Return [X, Y] of the center of cell containing provided text 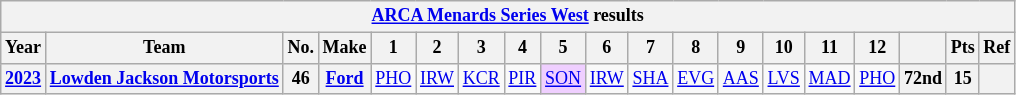
7 [650, 48]
11 [830, 48]
46 [300, 78]
1 [394, 48]
15 [962, 78]
2 [438, 48]
Year [24, 48]
KCR [481, 78]
6 [606, 48]
Lowden Jackson Motorsports [164, 78]
9 [740, 48]
Pts [962, 48]
5 [564, 48]
4 [522, 48]
LVS [784, 78]
PIR [522, 78]
10 [784, 48]
Team [164, 48]
ARCA Menards Series West results [508, 16]
SHA [650, 78]
3 [481, 48]
MAD [830, 78]
2023 [24, 78]
Make [344, 48]
SON [564, 78]
12 [878, 48]
72nd [924, 78]
Ref [997, 48]
No. [300, 48]
8 [696, 48]
AAS [740, 78]
Ford [344, 78]
EVG [696, 78]
